Determine the [X, Y] coordinate at the center of the cell enclosing the given text.  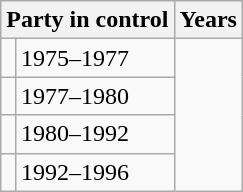
1977–1980 [94, 96]
1980–1992 [94, 134]
1992–1996 [94, 172]
1975–1977 [94, 58]
Party in control [88, 20]
Years [208, 20]
